From the cell containing the given text, extract its center point as (X, Y) coordinate. 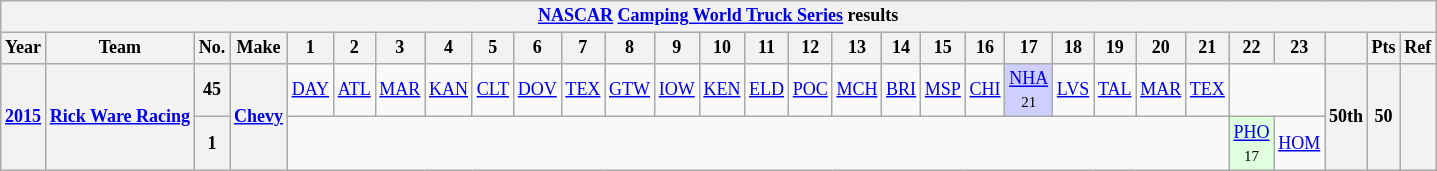
DOV (537, 90)
18 (1074, 48)
Make (259, 48)
Rick Ware Racing (120, 116)
ATL (354, 90)
CLT (492, 90)
No. (212, 48)
3 (400, 48)
CHI (985, 90)
NASCAR Camping World Truck Series results (718, 16)
6 (537, 48)
14 (902, 48)
MSP (942, 90)
Chevy (259, 116)
10 (722, 48)
2 (354, 48)
Team (120, 48)
8 (630, 48)
DAY (310, 90)
2015 (24, 116)
PHO17 (1252, 144)
20 (1161, 48)
Ref (1418, 48)
12 (810, 48)
13 (857, 48)
Pts (1384, 48)
KEN (722, 90)
Year (24, 48)
22 (1252, 48)
BRI (902, 90)
21 (1207, 48)
LVS (1074, 90)
16 (985, 48)
5 (492, 48)
POC (810, 90)
GTW (630, 90)
TAL (1115, 90)
23 (1300, 48)
50 (1384, 116)
9 (676, 48)
HOM (1300, 144)
19 (1115, 48)
KAN (449, 90)
ELD (767, 90)
17 (1029, 48)
IOW (676, 90)
NHA21 (1029, 90)
4 (449, 48)
15 (942, 48)
7 (583, 48)
11 (767, 48)
MCH (857, 90)
50th (1346, 116)
45 (212, 90)
